Return the [x, y] coordinate for the center point of the cell that contains the specified text.  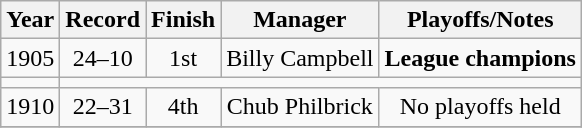
1st [184, 58]
1905 [30, 58]
Chub Philbrick [300, 107]
22–31 [103, 107]
Playoffs/Notes [480, 20]
24–10 [103, 58]
No playoffs held [480, 107]
Year [30, 20]
1910 [30, 107]
4th [184, 107]
League champions [480, 58]
Record [103, 20]
Manager [300, 20]
Billy Campbell [300, 58]
Finish [184, 20]
